Identify which cell holds the provided text, then report its [X, Y] central coordinate. 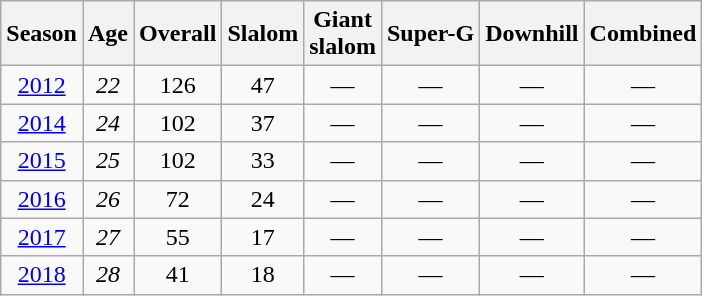
Age [108, 34]
22 [108, 85]
41 [178, 275]
2018 [42, 275]
47 [263, 85]
Season [42, 34]
72 [178, 199]
37 [263, 123]
Downhill [532, 34]
Giantslalom [343, 34]
126 [178, 85]
Overall [178, 34]
2015 [42, 161]
26 [108, 199]
55 [178, 237]
Combined [643, 34]
Slalom [263, 34]
17 [263, 237]
Super-G [430, 34]
28 [108, 275]
25 [108, 161]
2012 [42, 85]
2014 [42, 123]
33 [263, 161]
27 [108, 237]
2017 [42, 237]
18 [263, 275]
2016 [42, 199]
